Extract the (X, Y) coordinate from the center of the cell holding the provided text.  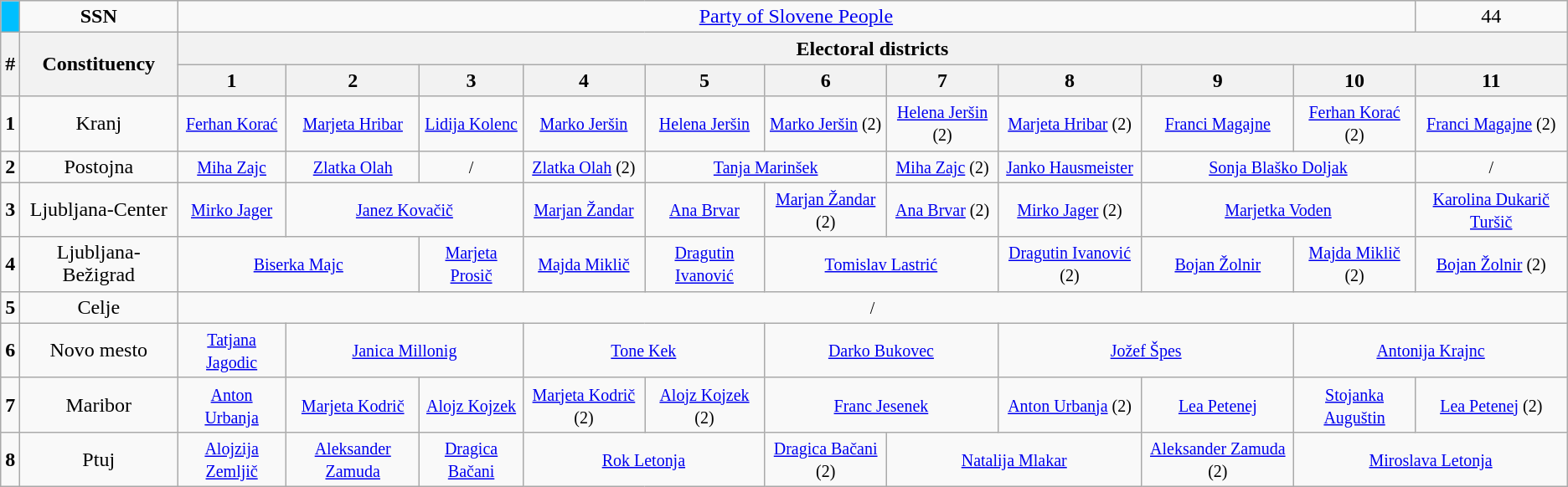
Ana Brvar (2) (943, 209)
Maribor (99, 405)
11 (1491, 80)
Lidija Kolenc (471, 124)
Majda Miklič (2) (1354, 264)
Party of Slovene People (797, 17)
Bojan Žolnir (1218, 264)
Celje (99, 307)
Biserka Majc (298, 264)
Helena Jeršin (705, 124)
Dragutin Ivanović (705, 264)
Marjeta Kodrič (353, 405)
Ana Brvar (705, 209)
Ferhan Korać (232, 124)
Dragica Bačani (471, 459)
Anton Urbanja (2) (1069, 405)
Janko Hausmeister (1069, 167)
Karolina Dukarič Turšič (1491, 209)
Franci Magajne (2) (1491, 124)
Ferhan Korać (2) (1354, 124)
Miha Zajc (2) (943, 167)
Anton Urbanja (232, 405)
9 (1218, 80)
Alojzija Zemljič (232, 459)
Jožef Špes (1146, 350)
Alojz Kojzek (2) (705, 405)
Constituency (99, 64)
Franci Magajne (1218, 124)
Sonja Blaško Doljak (1278, 167)
Kranj (99, 124)
Janez Kovačič (405, 209)
Natalija Mlakar (1014, 459)
Aleksander Zamuda (2) (1218, 459)
Majda Miklič (583, 264)
Antonija Krajnc (1431, 350)
Lea Petenej (1218, 405)
Tanja Marinšek (766, 167)
Lea Petenej (2) (1491, 405)
Franc Jesenek (881, 405)
Marko Jeršin (583, 124)
Marjeta Kodrič (2) (583, 405)
Dragutin Ivanović (2) (1069, 264)
Marjan Žandar (2) (825, 209)
Rok Letonja (643, 459)
Ljubljana-Center (99, 209)
Zlatka Olah (353, 167)
Darko Bukovec (881, 350)
Janica Millonig (405, 350)
Alojz Kojzek (471, 405)
Tone Kek (643, 350)
Ptuj (99, 459)
Mirko Jager (2) (1069, 209)
Novo mesto (99, 350)
Zlatka Olah (2) (583, 167)
# (10, 64)
Marjetka Voden (1278, 209)
Postojna (99, 167)
Marjeta Hribar (2) (1069, 124)
Mirko Jager (232, 209)
Miroslava Letonja (1431, 459)
44 (1491, 17)
Aleksander Zamuda (353, 459)
Tomislav Lastrić (881, 264)
10 (1354, 80)
SSN (99, 17)
Tatjana Jagodic (232, 350)
Marjeta Prosič (471, 264)
Stojanka Auguštin (1354, 405)
Ljubljana-Bežigrad (99, 264)
Electoral districts (873, 49)
Bojan Žolnir (2) (1491, 264)
Marjan Žandar (583, 209)
Helena Jeršin (2) (943, 124)
Marko Jeršin (2) (825, 124)
Marjeta Hribar (353, 124)
Miha Zajc (232, 167)
Dragica Bačani (2) (825, 459)
